Return the [x, y] coordinate for the center point of the cell that contains the specified text.  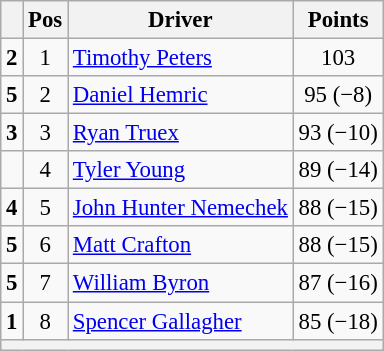
89 (−14) [338, 170]
95 (−8) [338, 95]
103 [338, 58]
Daniel Hemric [181, 95]
Points [338, 20]
85 (−18) [338, 321]
93 (−10) [338, 133]
8 [46, 321]
John Hunter Nemechek [181, 208]
Matt Crafton [181, 245]
Driver [181, 20]
Tyler Young [181, 170]
William Byron [181, 283]
7 [46, 283]
Spencer Gallagher [181, 321]
87 (−16) [338, 283]
Pos [46, 20]
Timothy Peters [181, 58]
6 [46, 245]
Ryan Truex [181, 133]
